Pinpoint the cell where the given text exists, returning its (X, Y) midpoint coordinate. 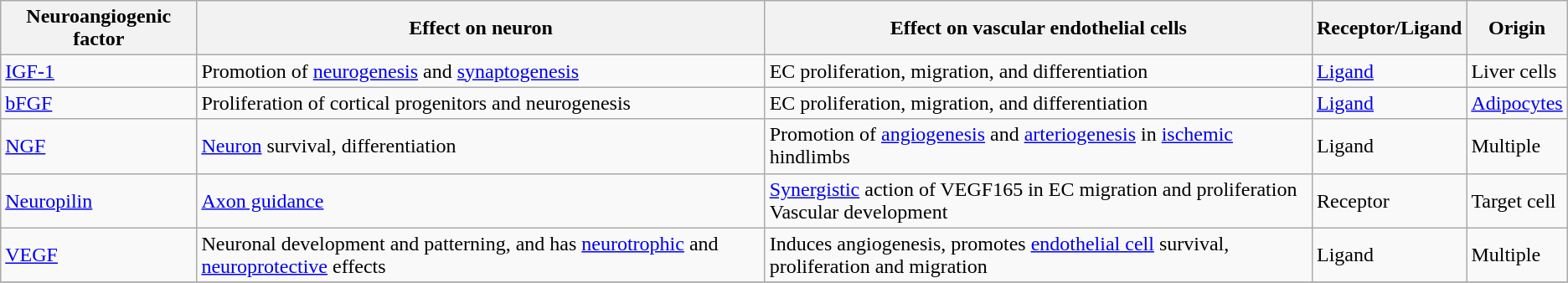
Receptor/Ligand (1389, 28)
Effect on neuron (481, 28)
Promotion of angiogenesis and arteriogenesis in ischemic hindlimbs (1039, 146)
IGF-1 (99, 71)
Synergistic action of VEGF165 in EC migration and proliferation Vascular development (1039, 201)
Neuropilin (99, 201)
Proliferation of cortical progenitors and neurogenesis (481, 103)
NGF (99, 146)
Receptor (1389, 201)
Target cell (1517, 201)
Neuron survival, differentiation (481, 146)
Effect on vascular endothelial cells (1039, 28)
Liver cells (1517, 71)
Induces angiogenesis, promotes endothelial cell survival, proliferation and migration (1039, 255)
Promotion of neurogenesis and synaptogenesis (481, 71)
Origin (1517, 28)
Neuronal development and patterning, and has neurotrophic and neuroprotective effects (481, 255)
bFGF (99, 103)
VEGF (99, 255)
Neuroangiogenic factor (99, 28)
Adipocytes (1517, 103)
Axon guidance (481, 201)
